For the text-containing cell, return its midpoint in [X, Y] coordinate format. 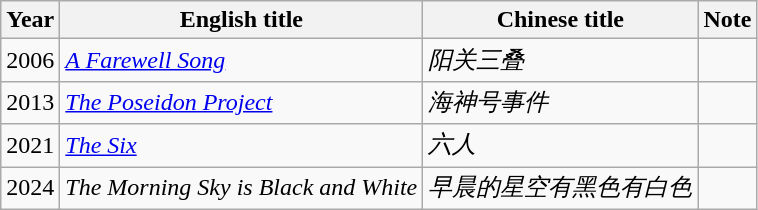
2021 [30, 146]
2024 [30, 188]
The Six [242, 146]
Note [728, 20]
Chinese title [560, 20]
English title [242, 20]
The Morning Sky is Black and White [242, 188]
海神号事件 [560, 102]
2006 [30, 60]
六人 [560, 146]
早晨的星空有黑色有白色 [560, 188]
2013 [30, 102]
The Poseidon Project [242, 102]
A Farewell Song [242, 60]
阳关三叠 [560, 60]
Year [30, 20]
